Locate the cell with the specified text and output its (x, y) center coordinate. 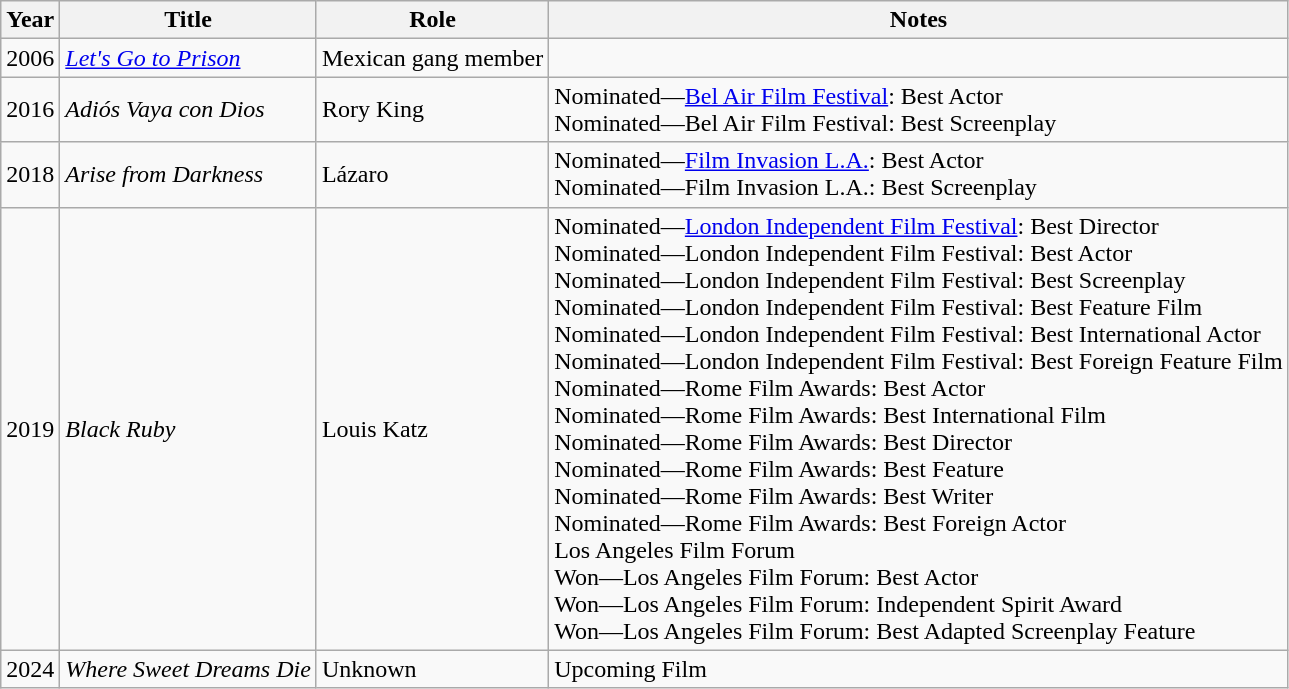
2006 (30, 58)
Where Sweet Dreams Die (188, 669)
Rory King (432, 110)
Black Ruby (188, 428)
Title (188, 20)
2018 (30, 174)
Adiós Vaya con Dios (188, 110)
Unknown (432, 669)
Louis Katz (432, 428)
Year (30, 20)
Notes (919, 20)
Lázaro (432, 174)
Upcoming Film (919, 669)
Mexican gang member (432, 58)
Nominated—Film Invasion L.A.: Best ActorNominated—Film Invasion L.A.: Best Screenplay (919, 174)
Nominated—Bel Air Film Festival: Best ActorNominated—Bel Air Film Festival: Best Screenplay (919, 110)
2024 (30, 669)
Let's Go to Prison (188, 58)
2019 (30, 428)
Role (432, 20)
Arise from Darkness (188, 174)
2016 (30, 110)
